From the cell containing the given text, extract its center point as [x, y] coordinate. 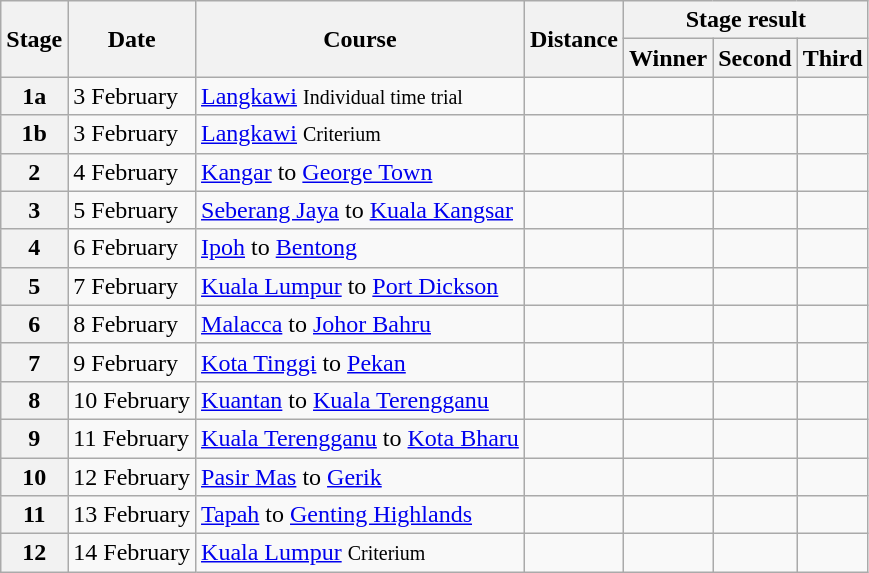
Malacca to Johor Bahru [360, 324]
5 [34, 286]
12 [34, 553]
Third [832, 58]
Date [132, 39]
9 February [132, 362]
1b [34, 134]
Pasir Mas to Gerik [360, 477]
Stage [34, 39]
Stage result [746, 20]
Course [360, 39]
Winner [668, 58]
Ipoh to Bentong [360, 248]
Kuala Terengganu to Kota Bharu [360, 438]
Kuala Lumpur to Port Dickson [360, 286]
10 [34, 477]
6 February [132, 248]
8 [34, 400]
Kuala Lumpur Criterium [360, 553]
12 February [132, 477]
Kangar to George Town [360, 172]
10 February [132, 400]
Kota Tinggi to Pekan [360, 362]
3 [34, 210]
2 [34, 172]
6 [34, 324]
Distance [574, 39]
4 February [132, 172]
13 February [132, 515]
7 [34, 362]
7 February [132, 286]
14 February [132, 553]
Tapah to Genting Highlands [360, 515]
8 February [132, 324]
Seberang Jaya to Kuala Kangsar [360, 210]
5 February [132, 210]
9 [34, 438]
Langkawi Individual time trial [360, 96]
11 [34, 515]
Second [755, 58]
11 February [132, 438]
1a [34, 96]
4 [34, 248]
Langkawi Criterium [360, 134]
Kuantan to Kuala Terengganu [360, 400]
